Find where the given text appears and provide that cell's center as (X, Y) coordinate. 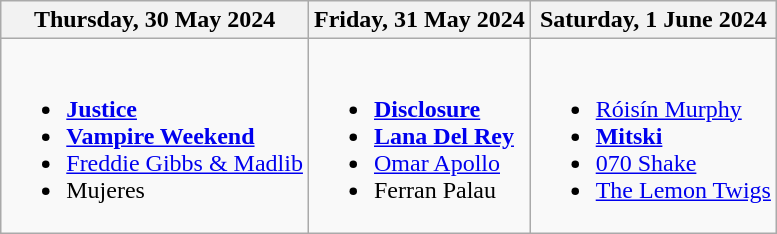
Friday, 31 May 2024 (419, 20)
JusticeVampire WeekendFreddie Gibbs & MadlibMujeres (155, 136)
DisclosureLana Del ReyOmar ApolloFerran Palau (419, 136)
Róisín MurphyMitski070 ShakeThe Lemon Twigs (653, 136)
Thursday, 30 May 2024 (155, 20)
Saturday, 1 June 2024 (653, 20)
